Pinpoint the cell where the given text exists, returning its [X, Y] midpoint coordinate. 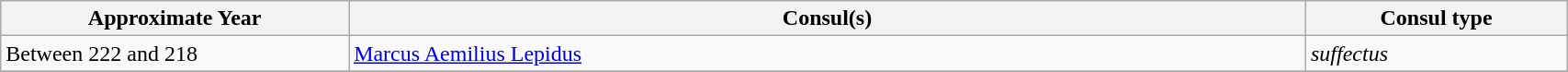
Between 222 and 218 [175, 54]
suffectus [1436, 54]
Consul(s) [828, 18]
Marcus Aemilius Lepidus [828, 54]
Approximate Year [175, 18]
Consul type [1436, 18]
